Search for the cell housing the specified text and yield its (X, Y) center coordinate. 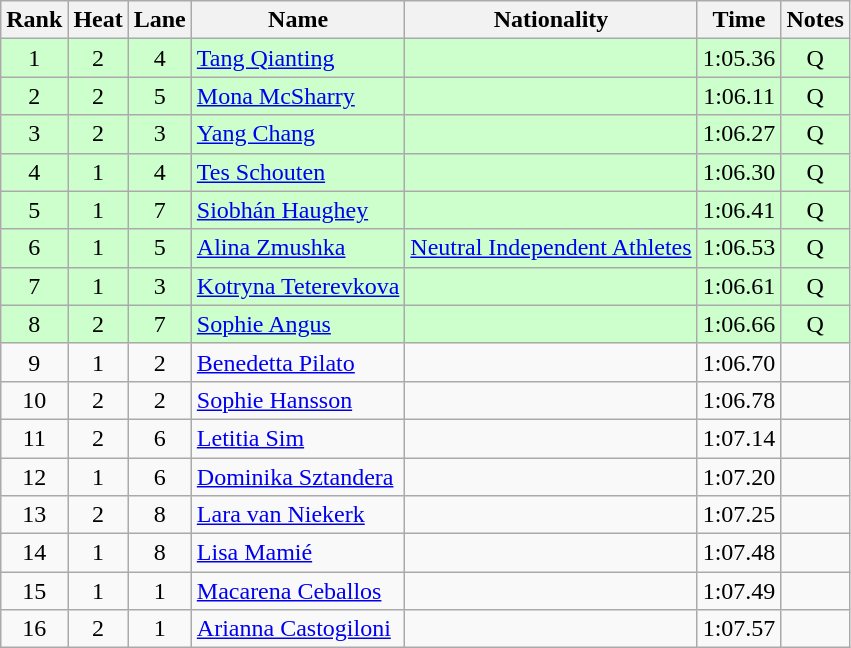
Arianna Castogiloni (298, 629)
Rank (34, 20)
Kotryna Teterevkova (298, 286)
1:06.41 (739, 210)
Tang Qianting (298, 58)
Dominika Sztandera (298, 477)
Time (739, 20)
Notes (815, 20)
13 (34, 515)
12 (34, 477)
Benedetta Pilato (298, 362)
15 (34, 591)
1:06.70 (739, 362)
1:06.11 (739, 96)
16 (34, 629)
1:06.78 (739, 400)
Neutral Independent Athletes (551, 248)
1:07.48 (739, 553)
1:07.57 (739, 629)
Lara van Niekerk (298, 515)
1:06.27 (739, 134)
Name (298, 20)
Mona McSharry (298, 96)
Letitia Sim (298, 438)
Siobhán Haughey (298, 210)
1:06.30 (739, 172)
Sophie Angus (298, 324)
1:07.25 (739, 515)
14 (34, 553)
9 (34, 362)
10 (34, 400)
11 (34, 438)
Yang Chang (298, 134)
Alina Zmushka (298, 248)
Lisa Mamié (298, 553)
1:05.36 (739, 58)
Lane (160, 20)
Macarena Ceballos (298, 591)
1:06.61 (739, 286)
Sophie Hansson (298, 400)
1:06.66 (739, 324)
Heat (98, 20)
1:06.53 (739, 248)
1:07.49 (739, 591)
Tes Schouten (298, 172)
1:07.20 (739, 477)
1:07.14 (739, 438)
Nationality (551, 20)
